Detect which cell encompasses the target text, then output its (X, Y) center coordinate. 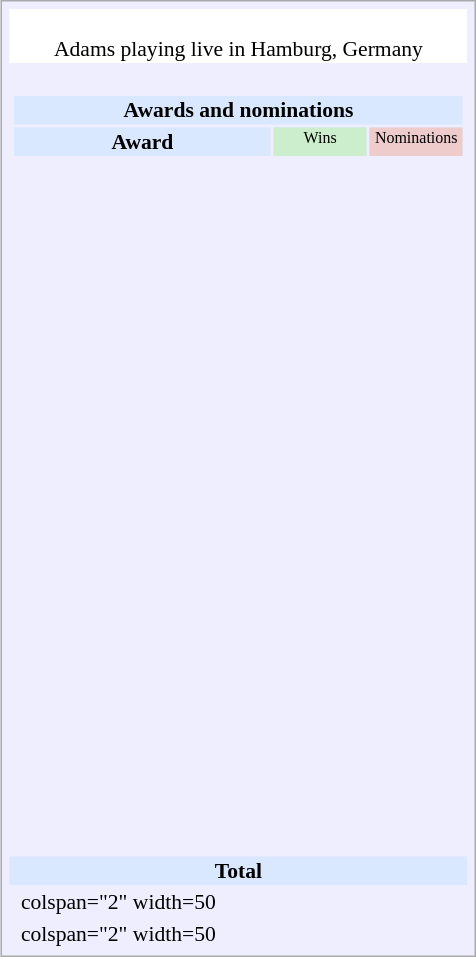
Nominations (416, 141)
Total (239, 870)
Awards and nominations (238, 110)
Adams playing live in Hamburg, Germany (239, 36)
Wins (320, 141)
Awards and nominations Award Wins Nominations (239, 460)
Award (142, 141)
